For the text-containing cell, return its midpoint in (x, y) coordinate format. 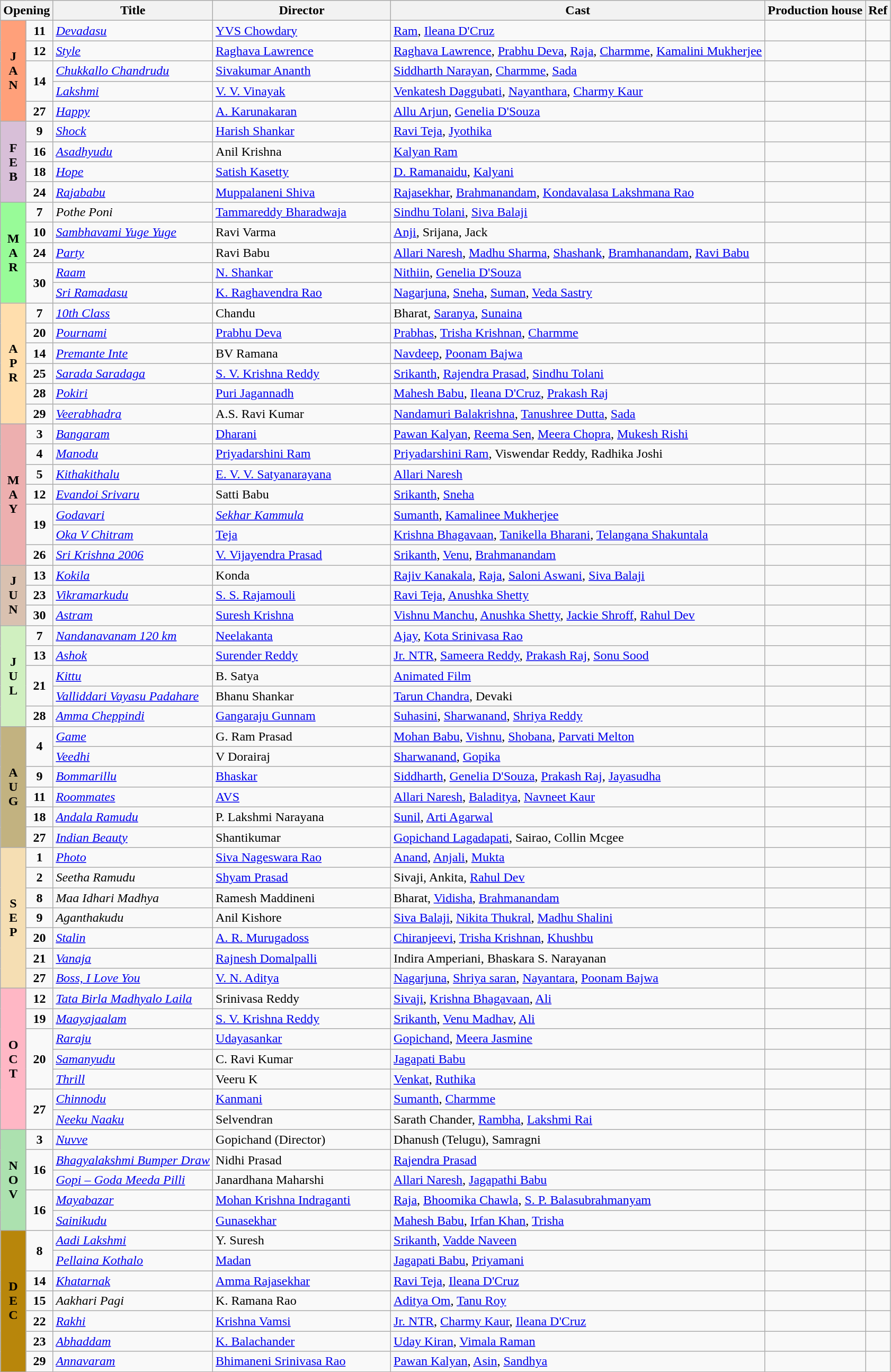
K. Ramana Rao (302, 1301)
Rajendra Prasad (578, 1160)
Seetha Ramudu (133, 877)
OCT (14, 1059)
Sindhu Tolani, Siva Balaji (578, 212)
Gopi – Goda Meeda Pilli (133, 1180)
Siva Balaji, Nikita Thukral, Madhu Shalini (578, 918)
Selvendran (302, 1119)
10th Class (133, 313)
Ajay, Kota Srinivasa Rao (578, 636)
V. N. Aditya (302, 978)
Gopichand (Director) (302, 1139)
26 (39, 555)
Bhagyalakshmi Bumper Draw (133, 1160)
AVS (302, 797)
Ramesh Maddineni (302, 898)
Pournami (133, 333)
Boss, I Love You (133, 978)
Shantikumar (302, 837)
Udayasankar (302, 1039)
Chinnodu (133, 1099)
C. Ravi Kumar (302, 1059)
Sri Ramadasu (133, 293)
Siva Nageswara Rao (302, 857)
Vikramarkudu (133, 595)
JUL (14, 676)
Animated Film (578, 676)
Maayajaalam (133, 1019)
Party (133, 253)
Allari Naresh, Baladitya, Navneet Kaur (578, 797)
V. V. Vinayak (302, 91)
Raraju (133, 1039)
Aditya Om, Tanu Roy (578, 1301)
Nithiin, Genelia D'Souza (578, 273)
Uday Kiran, Vimala Raman (578, 1341)
Dhanush (Telugu), Samragni (578, 1139)
Mayabazar (133, 1200)
Shyam Prasad (302, 877)
Manodu (133, 454)
Evandoi Srivaru (133, 494)
Surender Reddy (302, 656)
Priyadarshini Ram (302, 454)
Siddharth Narayan, Charmme, Sada (578, 71)
Pawan Kalyan, Asin, Sandhya (578, 1361)
Sambhavami Yuge Yuge (133, 232)
Satti Babu (302, 494)
Satish Kasetty (302, 172)
Bhanu Shankar (302, 696)
Kithakithalu (133, 474)
Ravi Teja, Anushka Shetty (578, 595)
Nandamuri Balakrishna, Tanushree Dutta, Sada (578, 414)
Mohan Krishna Indraganti (302, 1200)
Krishna Vamsi (302, 1321)
Valliddari Vayasu Padahare (133, 696)
N. Shankar (302, 273)
Venkat, Ruthika (578, 1079)
Photo (133, 857)
Srikanth, Vadde Naveen (578, 1241)
Devadasu (133, 31)
Puri Jagannadh (302, 394)
Lakshmi (133, 91)
25 (39, 373)
Srikanth, Venu, Brahmanandam (578, 555)
Prabhu Deva (302, 333)
Style (133, 51)
Veedhi (133, 756)
Raam (133, 273)
Ravi Babu (302, 253)
Anand, Anjali, Mukta (578, 857)
JUN (14, 595)
Allari Naresh, Madhu Sharma, Shashank, Bramhanandam, Ravi Babu (578, 253)
Rakhi (133, 1321)
Sivaji, Krishna Bhagavaan, Ali (578, 999)
Bharat, Vidisha, Brahmanandam (578, 898)
Gopichand Lagadapati, Sairao, Collin Mcgee (578, 837)
Rajababu (133, 192)
Madan (302, 1261)
Sekhar Kammula (302, 514)
Aadi Lakshmi (133, 1241)
Sri Krishna 2006 (133, 555)
Sumanth, Kamalinee Mukherjee (578, 514)
Pothe Poni (133, 212)
Bharat, Saranya, Sunaina (578, 313)
Tata Birla Madhyalo Laila (133, 999)
Maa Idhari Madhya (133, 898)
BV Ramana (302, 353)
Raghava Lawrence, Prabhu Deva, Raja, Charmme, Kamalini Mukherjee (578, 51)
Srikanth, Rajendra Prasad, Sindhu Tolani (578, 373)
Nagarjuna, Shriya saran, Nayantara, Poonam Bajwa (578, 978)
Indira Amperiani, Bhaskara S. Narayanan (578, 958)
Sharwanand, Gopika (578, 756)
22 (39, 1321)
E. V. V. Satyanarayana (302, 474)
Tammareddy Bharadwaja (302, 212)
Sivaji, Ankita, Rahul Dev (578, 877)
Vishnu Manchu, Anushka Shetty, Jackie Shroff, Rahul Dev (578, 616)
Premante Inte (133, 353)
Allari Naresh (578, 474)
Suresh Krishna (302, 616)
Neelakanta (302, 636)
Bhimaneni Srinivasa Rao (302, 1361)
NOV (14, 1180)
Title (133, 11)
10 (39, 232)
Aakhari Pagi (133, 1301)
Siddharth, Genelia D'Souza, Prakash Raj, Jayasudha (578, 777)
Mahesh Babu, Irfan Khan, Trisha (578, 1220)
Samanyudu (133, 1059)
MAY (14, 494)
Andala Ramudu (133, 817)
Mohan Babu, Vishnu, Shobana, Parvati Melton (578, 736)
Navdeep, Poonam Bajwa (578, 353)
Asadhyudu (133, 152)
YVS Chowdary (302, 31)
Godavari (133, 514)
Suhasini, Sharwanand, Shriya Reddy (578, 716)
Gopichand, Meera Jasmine (578, 1039)
Nidhi Prasad (302, 1160)
K. Balachander (302, 1341)
Janardhana Maharshi (302, 1180)
Production house (815, 11)
Amma Cheppindi (133, 716)
Anil Kishore (302, 918)
Jagapati Babu, Priyamani (578, 1261)
Veerabhadra (133, 414)
Priyadarshini Ram, Viswendar Reddy, Radhika Joshi (578, 454)
Sainikudu (133, 1220)
APR (14, 363)
JAN (14, 71)
Ravi Teja, Jyothika (578, 131)
Bangaram (133, 434)
G. Ram Prasad (302, 736)
2 (39, 877)
Aganthakudu (133, 918)
Y. Suresh (302, 1241)
Prabhas, Trisha Krishnan, Charmme (578, 333)
Teja (302, 534)
Venkatesh Daggubati, Nayanthara, Charmy Kaur (578, 91)
MAR (14, 252)
Hope (133, 172)
Tarun Chandra, Devaki (578, 696)
Nuvve (133, 1139)
Mahesh Babu, Ileana D'Cruz, Prakash Raj (578, 394)
Rajiv Kanakala, Raja, Saloni Aswani, Siva Balaji (578, 575)
Rajasekhar, Brahmanandam, Kondavalasa Lakshmana Rao (578, 192)
Pellaina Kothalo (133, 1261)
Bommarillu (133, 777)
Kittu (133, 676)
Vanaja (133, 958)
Amma Rajasekhar (302, 1281)
Chandu (302, 313)
Nagarjuna, Sneha, Suman, Veda Sastry (578, 293)
S. S. Rajamouli (302, 595)
Sivakumar Ananth (302, 71)
Ram, Ileana D'Cruz (578, 31)
Pawan Kalyan, Reema Sen, Meera Chopra, Mukesh Rishi (578, 434)
Raghava Lawrence (302, 51)
A. Karunakaran (302, 111)
Sunil, Arti Agarwal (578, 817)
Opening (26, 11)
Stalin (133, 938)
Ref (878, 11)
Khatarnak (133, 1281)
Srinivasa Reddy (302, 999)
FEB (14, 162)
AUG (14, 787)
Chiranjeevi, Trisha Krishnan, Khushbu (578, 938)
Harish Shankar (302, 131)
P. Lakshmi Narayana (302, 817)
Cast (578, 11)
15 (39, 1301)
Kalyan Ram (578, 152)
Allu Arjun, Genelia D'Souza (578, 111)
Srikanth, Sneha (578, 494)
Pokiri (133, 394)
Allari Naresh, Jagapathi Babu (578, 1180)
Dharani (302, 434)
Game (133, 736)
Jr. NTR, Sameera Reddy, Prakash Raj, Sonu Sood (578, 656)
Veeru K (302, 1079)
Bhaskar (302, 777)
Muppalaneni Shiva (302, 192)
Rajnesh Domalpalli (302, 958)
Ashok (133, 656)
5 (39, 474)
D. Ramanaidu, Kalyani (578, 172)
Kanmani (302, 1099)
Konda (302, 575)
Annavaram (133, 1361)
Roommates (133, 797)
Jr. NTR, Charmy Kaur, Ileana D'Cruz (578, 1321)
Nandanavanam 120 km (133, 636)
DEC (14, 1301)
Abhaddam (133, 1341)
V Dorairaj (302, 756)
Ravi Teja, Ileana D'Cruz (578, 1281)
Kokila (133, 575)
Indian Beauty (133, 837)
SEP (14, 917)
Chukkallo Chandrudu (133, 71)
Happy (133, 111)
V. Vijayendra Prasad (302, 555)
1 (39, 857)
Gangaraju Gunnam (302, 716)
Sarada Saradaga (133, 373)
B. Satya (302, 676)
Jagapati Babu (578, 1059)
Sumanth, Charmme (578, 1099)
Neeku Naaku (133, 1119)
Sarath Chander, Rambha, Lakshmi Rai (578, 1119)
A. R. Murugadoss (302, 938)
Anil Krishna (302, 152)
Thrill (133, 1079)
Ravi Varma (302, 232)
Srikanth, Venu Madhav, Ali (578, 1019)
Director (302, 11)
Gunasekhar (302, 1220)
Shock (133, 131)
Raja, Bhoomika Chawla, S. P. Balasubrahmanyam (578, 1200)
A.S. Ravi Kumar (302, 414)
Astram (133, 616)
Anji, Srijana, Jack (578, 232)
Krishna Bhagavaan, Tanikella Bharani, Telangana Shakuntala (578, 534)
K. Raghavendra Rao (302, 293)
Oka V Chitram (133, 534)
